Identify which cell holds the provided text, then report its (X, Y) central coordinate. 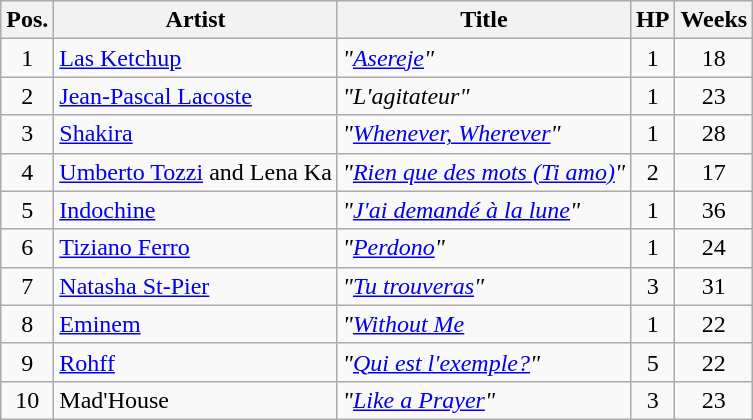
6 (28, 248)
8 (28, 324)
Mad'House (196, 400)
Shakira (196, 134)
Las Ketchup (196, 58)
HP (653, 20)
"Asereje" (484, 58)
"Like a Prayer" (484, 400)
Weeks (714, 20)
"Perdono" (484, 248)
Pos. (28, 20)
31 (714, 286)
4 (28, 172)
Title (484, 20)
28 (714, 134)
"Whenever, Wherever" (484, 134)
Rohff (196, 362)
"Tu trouveras" (484, 286)
Artist (196, 20)
17 (714, 172)
Eminem (196, 324)
18 (714, 58)
"J'ai demandé à la lune" (484, 210)
"L'agitateur" (484, 96)
"Rien que des mots (Ti amo)" (484, 172)
Natasha St-Pier (196, 286)
Indochine (196, 210)
24 (714, 248)
Tiziano Ferro (196, 248)
Umberto Tozzi and Lena Ka (196, 172)
36 (714, 210)
9 (28, 362)
7 (28, 286)
"Qui est l'exemple?" (484, 362)
Jean-Pascal Lacoste (196, 96)
10 (28, 400)
"Without Me (484, 324)
